For the text-containing cell, return its midpoint in (x, y) coordinate format. 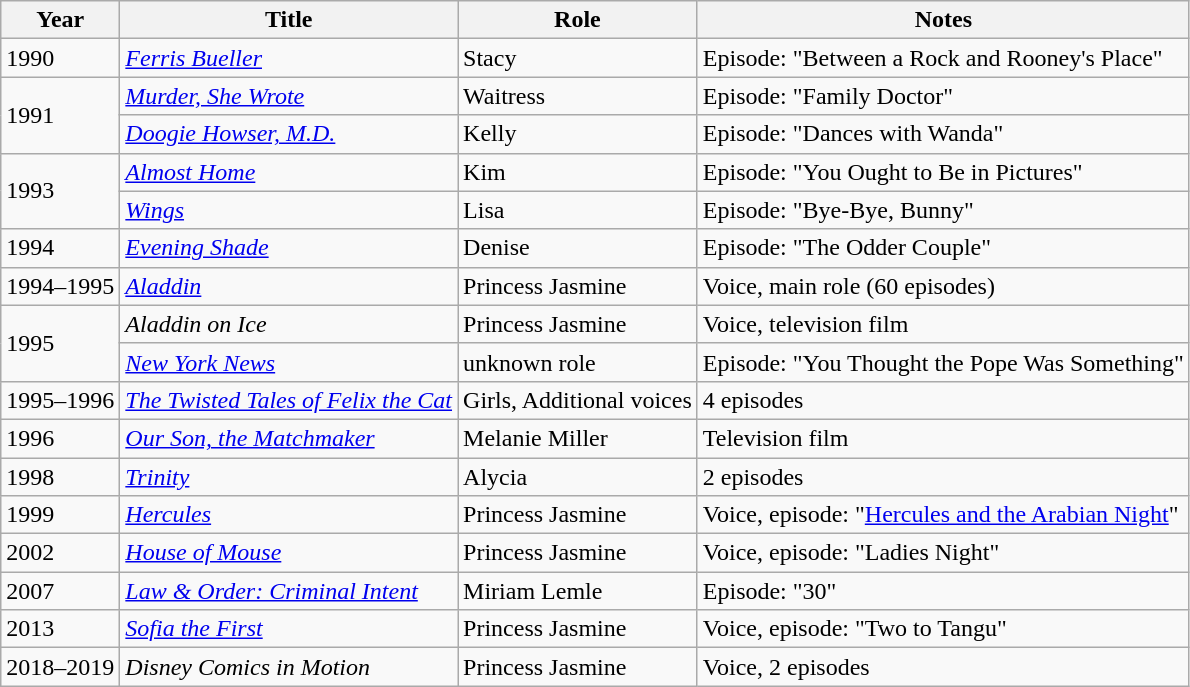
Episode: "Dances with Wanda" (943, 134)
1991 (60, 115)
Voice, television film (943, 324)
Episode: "Family Doctor" (943, 96)
Episode: "The Odder Couple" (943, 248)
Kelly (578, 134)
Alycia (578, 477)
Disney Comics in Motion (289, 667)
Trinity (289, 477)
The Twisted Tales of Felix the Cat (289, 400)
Voice, episode: "Ladies Night" (943, 553)
Wings (289, 210)
Notes (943, 20)
Waitress (578, 96)
Ferris Bueller (289, 58)
Stacy (578, 58)
1994–1995 (60, 286)
1995 (60, 343)
Evening Shade (289, 248)
House of Mouse (289, 553)
Lisa (578, 210)
Law & Order: Criminal Intent (289, 591)
Our Son, the Matchmaker (289, 438)
Miriam Lemle (578, 591)
Hercules (289, 515)
1998 (60, 477)
Aladdin on Ice (289, 324)
Murder, She Wrote (289, 96)
4 episodes (943, 400)
Episode: "30" (943, 591)
Kim (578, 172)
Denise (578, 248)
Voice, episode: "Two to Tangu" (943, 629)
Aladdin (289, 286)
2013 (60, 629)
1990 (60, 58)
Doogie Howser, M.D. (289, 134)
Voice, episode: "Hercules and the Arabian Night" (943, 515)
Melanie Miller (578, 438)
Girls, Additional voices (578, 400)
1995–1996 (60, 400)
Episode: "You Thought the Pope Was Something" (943, 362)
Title (289, 20)
Role (578, 20)
Episode: "Between a Rock and Rooney's Place" (943, 58)
2018–2019 (60, 667)
Episode: "Bye-Bye, Bunny" (943, 210)
Voice, main role (60 episodes) (943, 286)
2002 (60, 553)
Television film (943, 438)
1996 (60, 438)
unknown role (578, 362)
Episode: "You Ought to Be in Pictures" (943, 172)
Year (60, 20)
1993 (60, 191)
Almost Home (289, 172)
Voice, 2 episodes (943, 667)
1999 (60, 515)
2007 (60, 591)
New York News (289, 362)
2 episodes (943, 477)
1994 (60, 248)
Sofia the First (289, 629)
